Extract the [X, Y] coordinate from the center of the cell holding the provided text.  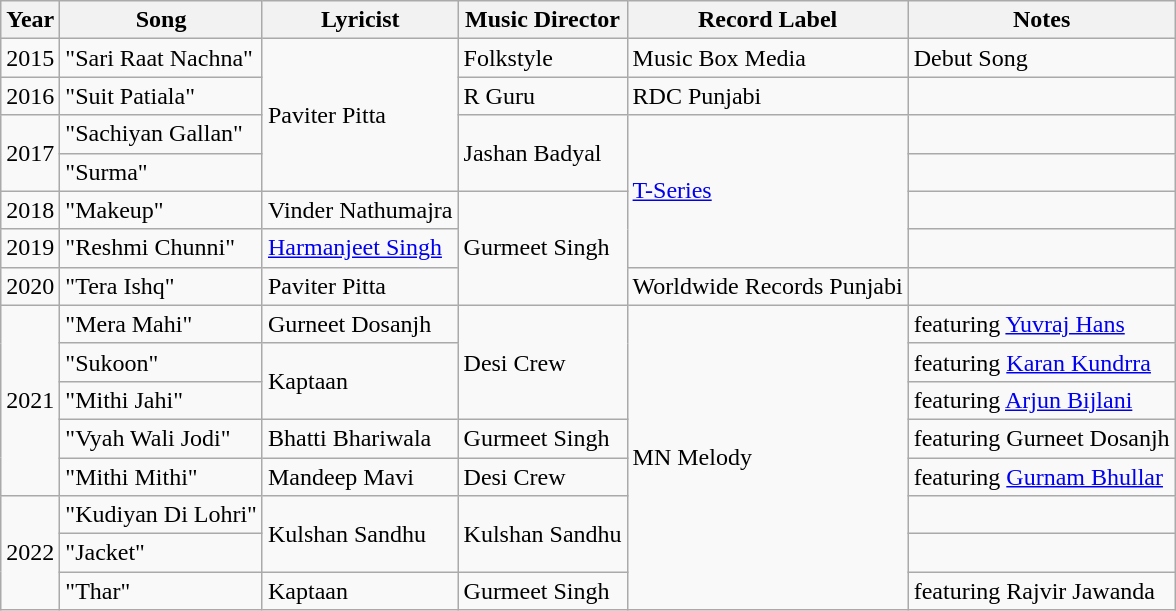
Worldwide Records Punjabi [768, 286]
Bhatti Bhariwala [360, 438]
featuring Yuvraj Hans [1042, 324]
Jashan Badyal [542, 153]
"Thar" [162, 591]
Year [30, 20]
Record Label [768, 20]
Song [162, 20]
Mandeep Mavi [360, 477]
2017 [30, 153]
Harmanjeet Singh [360, 248]
"Makeup" [162, 210]
R Guru [542, 96]
Debut Song [1042, 58]
"Sari Raat Nachna" [162, 58]
2021 [30, 400]
2016 [30, 96]
"Mera Mahi" [162, 324]
2015 [30, 58]
"Kudiyan Di Lohri" [162, 515]
featuring Rajvir Jawanda [1042, 591]
featuring Gurneet Dosanjh [1042, 438]
Music Box Media [768, 58]
"Reshmi Chunni" [162, 248]
Vinder Nathumajra [360, 210]
Music Director [542, 20]
"Jacket" [162, 553]
"Tera Ishq" [162, 286]
2019 [30, 248]
"Mithi Mithi" [162, 477]
Folkstyle [542, 58]
Notes [1042, 20]
"Sukoon" [162, 362]
featuring Gurnam Bhullar [1042, 477]
Lyricist [360, 20]
"Suit Patiala" [162, 96]
2020 [30, 286]
"Sachiyan Gallan" [162, 134]
MN Melody [768, 457]
"Surma" [162, 172]
T-Series [768, 191]
"Vyah Wali Jodi" [162, 438]
2018 [30, 210]
"Mithi Jahi" [162, 400]
featuring Karan Kundrra [1042, 362]
2022 [30, 553]
RDC Punjabi [768, 96]
Gurneet Dosanjh [360, 324]
featuring Arjun Bijlani [1042, 400]
